Determine the [x, y] coordinate at the center of the cell enclosing the given text.  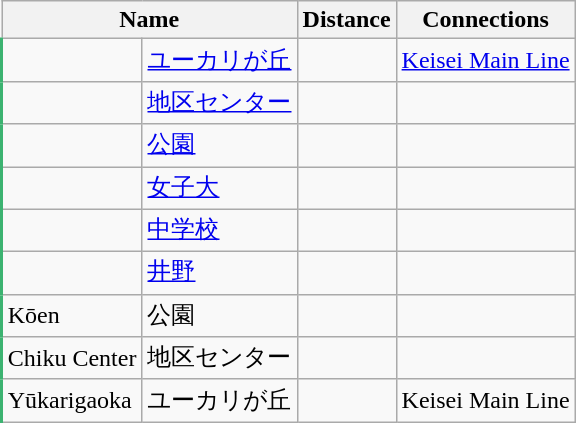
Connections [486, 20]
Name [150, 20]
Yūkarigaoka [72, 400]
井野 [220, 274]
女子大 [220, 188]
Kōen [72, 316]
中学校 [220, 230]
Chiku Center [72, 358]
Distance [346, 20]
